Detect which cell encompasses the target text, then output its [x, y] center coordinate. 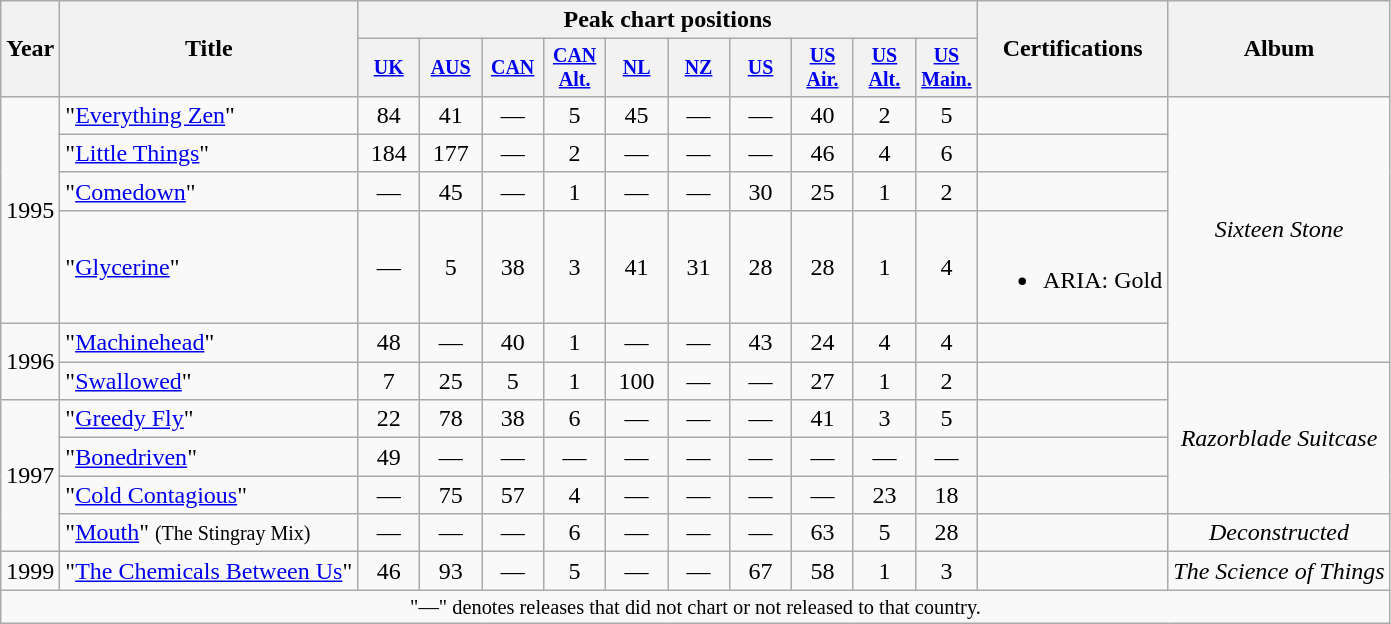
7 [389, 381]
30 [761, 191]
Certifications [1072, 49]
177 [451, 153]
"Glycerine" [209, 266]
CANAlt. [575, 68]
Album [1279, 49]
22 [389, 419]
"Little Things" [209, 153]
USMain. [946, 68]
NL [637, 68]
184 [389, 153]
"The Chemicals Between Us" [209, 571]
"Comedown" [209, 191]
43 [761, 343]
Title [209, 49]
23 [884, 495]
USAir. [823, 68]
"Bonedriven" [209, 457]
1997 [30, 476]
CAN [513, 68]
The Science of Things [1279, 571]
1995 [30, 210]
"Swallowed" [209, 381]
Deconstructed [1279, 533]
Sixteen Stone [1279, 228]
75 [451, 495]
UK [389, 68]
USAlt. [884, 68]
Peak chart positions [668, 20]
NZ [699, 68]
"Mouth" (The Stingray Mix) [209, 533]
24 [823, 343]
"Cold Contagious" [209, 495]
US [761, 68]
78 [451, 419]
84 [389, 115]
"—" denotes releases that did not chart or not released to that country. [696, 607]
ARIA: Gold [1072, 266]
AUS [451, 68]
1996 [30, 362]
49 [389, 457]
58 [823, 571]
48 [389, 343]
93 [451, 571]
Year [30, 49]
31 [699, 266]
"Machinehead" [209, 343]
Razorblade Suitcase [1279, 438]
"Greedy Fly" [209, 419]
"Everything Zen" [209, 115]
18 [946, 495]
27 [823, 381]
63 [823, 533]
57 [513, 495]
67 [761, 571]
100 [637, 381]
1999 [30, 571]
